Provide the [X, Y] coordinate of the cell's center where the given text is located.  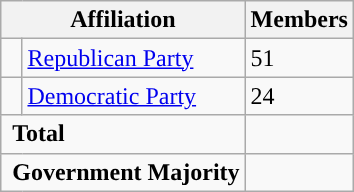
Members [299, 20]
Democratic Party [134, 96]
Government Majority [123, 172]
Republican Party [134, 58]
Affiliation [123, 20]
Total [123, 134]
51 [299, 58]
24 [299, 96]
